Pinpoint the cell where the given text exists, returning its (X, Y) midpoint coordinate. 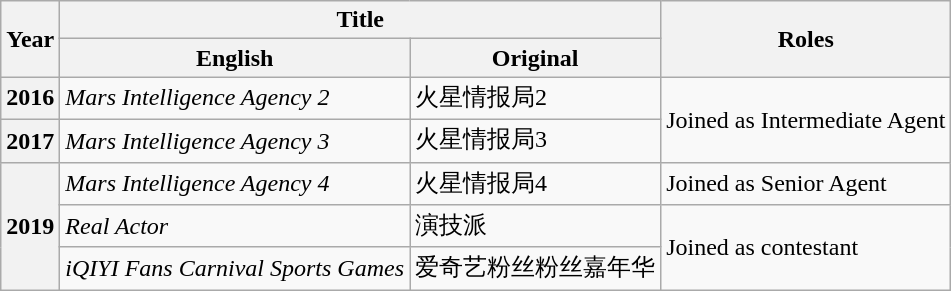
演技派 (536, 226)
火星情报局2 (536, 98)
2017 (30, 140)
iQIYI Fans Carnival Sports Games (235, 268)
Joined as Senior Agent (806, 184)
Mars Intelligence Agency 2 (235, 98)
Joined as contestant (806, 248)
火星情报局4 (536, 184)
Roles (806, 39)
爱奇艺粉丝粉丝嘉年华 (536, 268)
Mars Intelligence Agency 3 (235, 140)
火星情报局3 (536, 140)
Mars Intelligence Agency 4 (235, 184)
2016 (30, 98)
Real Actor (235, 226)
2019 (30, 226)
Joined as Intermediate Agent (806, 120)
Title (360, 20)
Original (536, 58)
English (235, 58)
Year (30, 39)
